Provide the [x, y] coordinate of the cell's center where the given text is located.  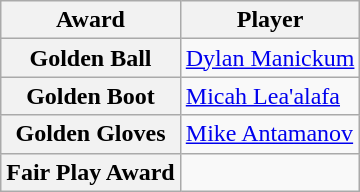
Golden Gloves [91, 134]
Award [91, 20]
Golden Boot [91, 96]
Mike Antamanov [270, 134]
Dylan Manickum [270, 58]
Fair Play Award [91, 172]
Player [270, 20]
Golden Ball [91, 58]
Micah Lea'alafa [270, 96]
